Return the (x, y) coordinate for the center point of the cell that contains the specified text.  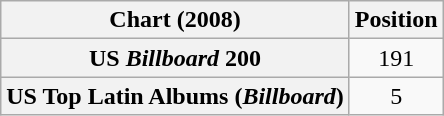
191 (396, 58)
Chart (2008) (176, 20)
5 (396, 96)
US Top Latin Albums (Billboard) (176, 96)
US Billboard 200 (176, 58)
Position (396, 20)
